Provide the [x, y] coordinate of the cell's center where the given text is located.  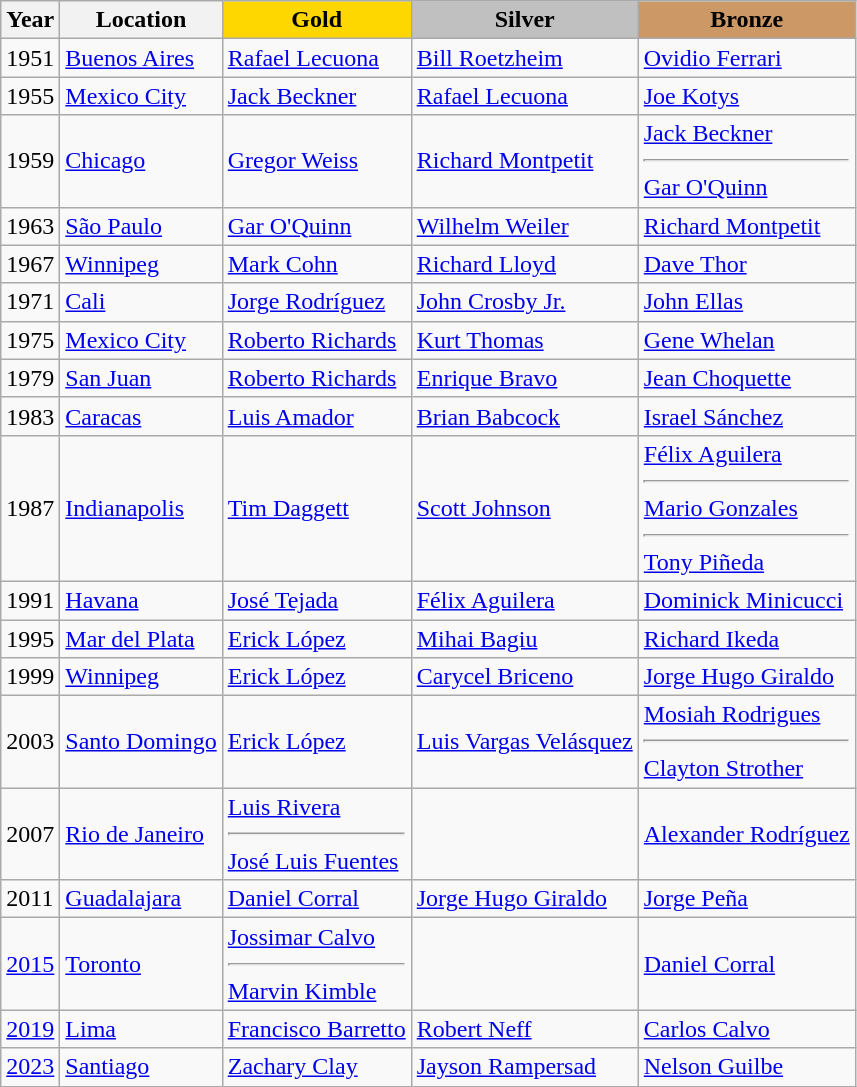
Gregor Weiss [316, 161]
Jorge Rodríguez [316, 302]
2007 [30, 834]
San Juan [141, 378]
Félix Aguilera [524, 600]
Israel Sánchez [746, 416]
Santo Domingo [141, 742]
John Ellas [746, 302]
1951 [30, 58]
Jean Choquette [746, 378]
Mosiah Rodrigues Clayton Strother [746, 742]
Rio de Janeiro [141, 834]
Zachary Clay [316, 1067]
São Paulo [141, 226]
2011 [30, 899]
Luis Vargas Velásquez [524, 742]
Lima [141, 1029]
Robert Neff [524, 1029]
Gar O'Quinn [316, 226]
Year [30, 20]
Bronze [746, 20]
1987 [30, 508]
2015 [30, 964]
Richard Ikeda [746, 639]
1991 [30, 600]
Mihai Bagiu [524, 639]
Santiago [141, 1067]
Joe Kotys [746, 96]
1971 [30, 302]
Jossimar Calvo Marvin Kimble [316, 964]
Caracas [141, 416]
Location [141, 20]
Ovidio Ferrari [746, 58]
Wilhelm Weiler [524, 226]
Nelson Guilbe [746, 1067]
Jorge Peña [746, 899]
Jack Beckner Gar O'Quinn [746, 161]
José Tejada [316, 600]
Scott Johnson [524, 508]
1967 [30, 264]
Félix Aguilera Mario Gonzales Tony Piñeda [746, 508]
Buenos Aires [141, 58]
Richard Lloyd [524, 264]
Dominick Minicucci [746, 600]
Silver [524, 20]
Toronto [141, 964]
1999 [30, 677]
Francisco Barretto [316, 1029]
Indianapolis [141, 508]
Tim Daggett [316, 508]
2023 [30, 1067]
Carycel Briceno [524, 677]
1959 [30, 161]
Gene Whelan [746, 340]
1979 [30, 378]
Brian Babcock [524, 416]
1995 [30, 639]
Havana [141, 600]
Cali [141, 302]
Mark Cohn [316, 264]
2019 [30, 1029]
Mar del Plata [141, 639]
Bill Roetzheim [524, 58]
Dave Thor [746, 264]
Luis Amador [316, 416]
Guadalajara [141, 899]
Alexander Rodríguez [746, 834]
2003 [30, 742]
1963 [30, 226]
Jayson Rampersad [524, 1067]
1983 [30, 416]
Luis Rivera José Luis Fuentes [316, 834]
Enrique Bravo [524, 378]
Carlos Calvo [746, 1029]
John Crosby Jr. [524, 302]
Gold [316, 20]
Jack Beckner [316, 96]
Kurt Thomas [524, 340]
1975 [30, 340]
Chicago [141, 161]
1955 [30, 96]
